From the cell containing the given text, extract its center point as (x, y) coordinate. 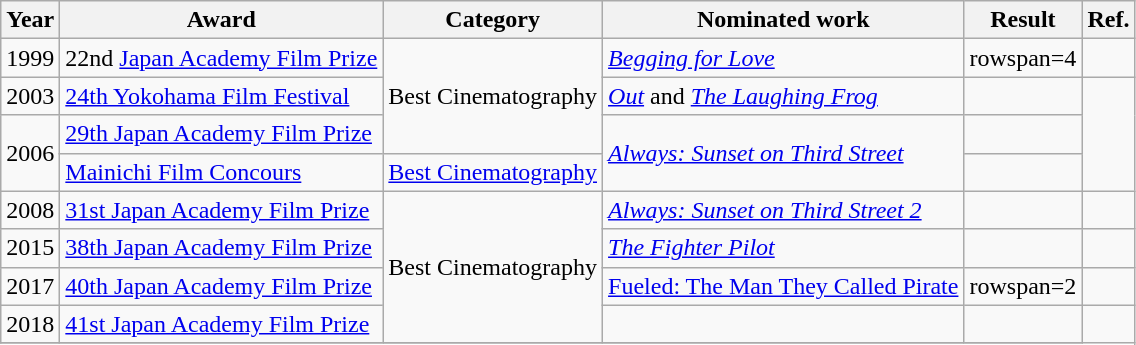
24th Yokohama Film Festival (222, 96)
2015 (30, 248)
2006 (30, 153)
41st Japan Academy Film Prize (222, 324)
rowspan=4 (1023, 58)
Ref. (1108, 20)
29th Japan Academy Film Prize (222, 134)
Always: Sunset on Third Street (784, 153)
Result (1023, 20)
rowspan=2 (1023, 286)
Out and The Laughing Frog (784, 96)
Category (493, 20)
Begging for Love (784, 58)
2008 (30, 210)
Fueled: The Man They Called Pirate (784, 286)
Always: Sunset on Third Street 2 (784, 210)
2017 (30, 286)
31st Japan Academy Film Prize (222, 210)
1999 (30, 58)
Year (30, 20)
38th Japan Academy Film Prize (222, 248)
Mainichi Film Concours (222, 172)
22nd Japan Academy Film Prize (222, 58)
Nominated work (784, 20)
The Fighter Pilot (784, 248)
Award (222, 20)
2018 (30, 324)
40th Japan Academy Film Prize (222, 286)
2003 (30, 96)
